Detect which cell encompasses the target text, then output its (x, y) center coordinate. 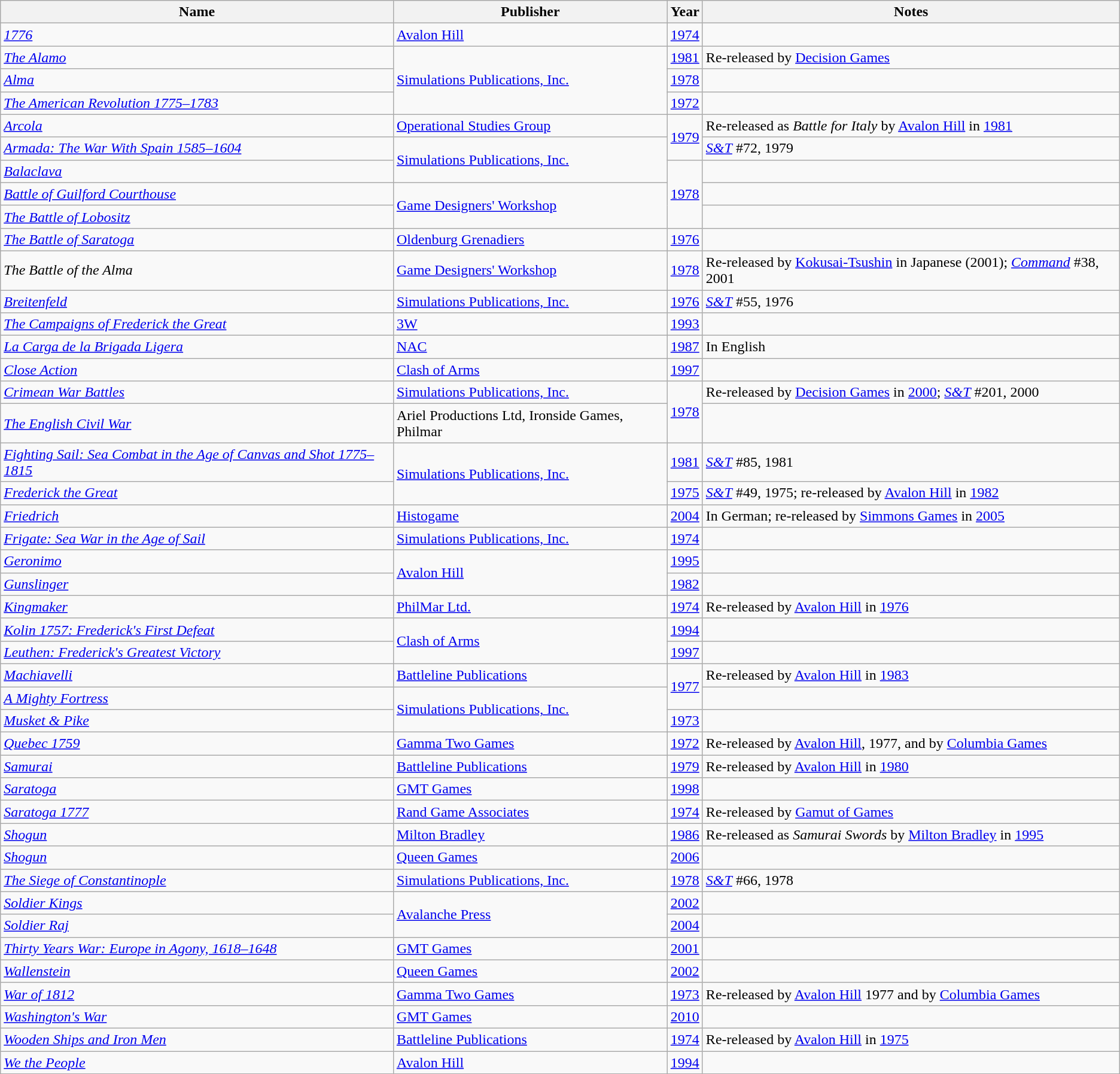
Re-released by Avalon Hill, 1977, and by Columbia Games (911, 744)
S&T #72, 1979 (911, 148)
Armada: The War With Spain 1585–1604 (197, 148)
S&T #55, 1976 (911, 301)
PhilMar Ltd. (530, 607)
Re-released by Avalon Hill 1977 and by Columbia Games (911, 994)
Samurai (197, 766)
Saratoga 1777 (197, 812)
Year (684, 12)
Oldenburg Grenadiers (530, 239)
Publisher (530, 12)
2001 (684, 948)
1998 (684, 789)
The American Revolution 1775–1783 (197, 103)
The Battle of Saratoga (197, 239)
Wallenstein (197, 971)
Re-released by Avalon Hill in 1983 (911, 675)
Musket & Pike (197, 721)
Quebec 1759 (197, 744)
Milton Bradley (530, 835)
Re-released by Decision Games in 2000; S&T #201, 2000 (911, 393)
The Battle of Lobositz (197, 217)
Kingmaker (197, 607)
Rand Game Associates (530, 812)
Alma (197, 80)
Friedrich (197, 516)
In English (911, 347)
S&T #49, 1975; re-released by Avalon Hill in 1982 (911, 493)
Arcola (197, 126)
Re-released by Avalon Hill in 1975 (911, 1039)
Machiavelli (197, 675)
Re-released as Battle for Italy by Avalon Hill in 1981 (911, 126)
1776 (197, 35)
Avalanche Press (530, 914)
Re-released by Decision Games (911, 57)
1986 (684, 835)
Frederick the Great (197, 493)
We the People (197, 1062)
1993 (684, 324)
La Carga de la Brigada Ligera (197, 347)
S&T #85, 1981 (911, 462)
Ariel Productions Ltd, Ironside Games, Philmar (530, 424)
Re-released by Gamut of Games (911, 812)
Washington's War (197, 1017)
Re-released by Avalon Hill in 1980 (911, 766)
Operational Studies Group (530, 126)
Re-released by Avalon Hill in 1976 (911, 607)
Close Action (197, 370)
Frigate: Sea War in the Age of Sail (197, 538)
2006 (684, 857)
A Mighty Fortress (197, 698)
1982 (684, 584)
The Alamo (197, 57)
Geronimo (197, 561)
Saratoga (197, 789)
The English Civil War (197, 424)
Battle of Guilford Courthouse (197, 194)
Re-released as Samurai Swords by Milton Bradley in 1995 (911, 835)
Fighting Sail: Sea Combat in the Age of Canvas and Shot 1775–1815 (197, 462)
In German; re-released by Simmons Games in 2005 (911, 516)
1977 (684, 686)
S&T #66, 1978 (911, 880)
Histogame (530, 516)
Soldier Raj (197, 926)
Leuthen: Frederick's Greatest Victory (197, 652)
Notes (911, 12)
The Battle of the Alma (197, 270)
Name (197, 12)
Crimean War Battles (197, 393)
The Campaigns of Frederick the Great (197, 324)
1987 (684, 347)
NAC (530, 347)
2010 (684, 1017)
Thirty Years War: Europe in Agony, 1618–1648 (197, 948)
1995 (684, 561)
Kolin 1757: Frederick's First Defeat (197, 629)
War of 1812 (197, 994)
Re-released by Kokusai-Tsushin in Japanese (2001); Command #38, 2001 (911, 270)
Balaclava (197, 171)
Gunslinger (197, 584)
Wooden Ships and Iron Men (197, 1039)
Breitenfeld (197, 301)
The Siege of Constantinople (197, 880)
Soldier Kings (197, 903)
1975 (684, 493)
3W (530, 324)
